Find where the given text appears and provide that cell's center as [X, Y] coordinate. 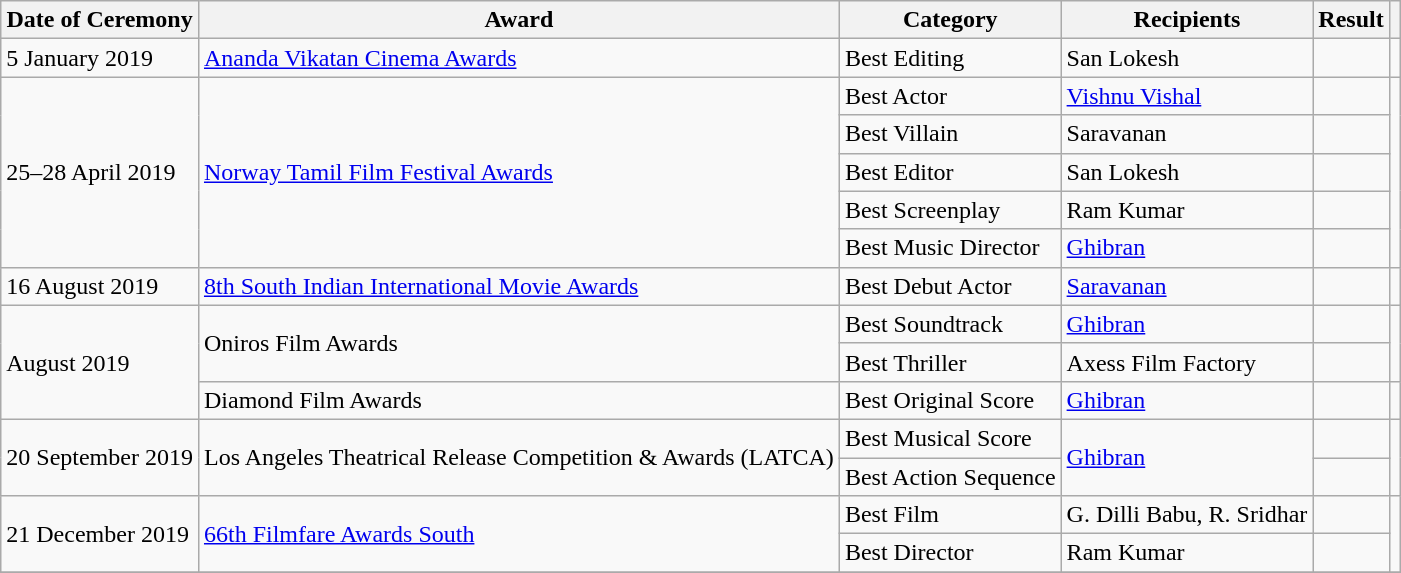
Norway Tamil Film Festival Awards [518, 172]
Best Editor [950, 172]
August 2019 [100, 362]
Axess Film Factory [1187, 362]
8th South Indian International Movie Awards [518, 286]
16 August 2019 [100, 286]
Best Debut Actor [950, 286]
Ananda Vikatan Cinema Awards [518, 58]
21 December 2019 [100, 534]
Best Action Sequence [950, 477]
Best Thriller [950, 362]
Best Director [950, 553]
Best Music Director [950, 248]
G. Dilli Babu, R. Sridhar [1187, 515]
Best Screenplay [950, 210]
Recipients [1187, 20]
Best Editing [950, 58]
Diamond Film Awards [518, 400]
Best Film [950, 515]
Category [950, 20]
Best Actor [950, 96]
66th Filmfare Awards South [518, 534]
Los Angeles Theatrical Release Competition & Awards (LATCA) [518, 457]
Date of Ceremony [100, 20]
Best Villain [950, 134]
25–28 April 2019 [100, 172]
Best Soundtrack [950, 324]
Vishnu Vishal [1187, 96]
Best Musical Score [950, 438]
20 September 2019 [100, 457]
5 January 2019 [100, 58]
Award [518, 20]
Best Original Score [950, 400]
Result [1351, 20]
Oniros Film Awards [518, 343]
